Return [X, Y] of the center of cell containing provided text 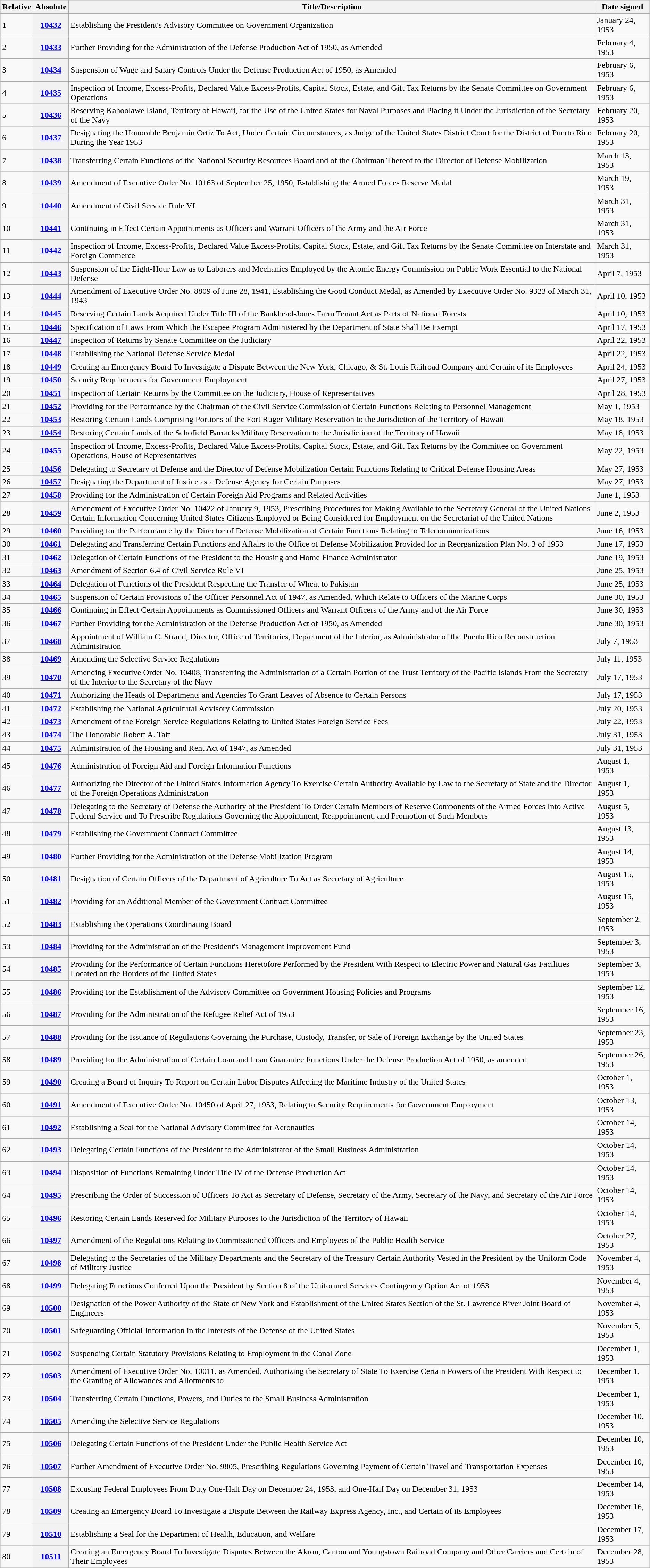
Further Providing for the Administration of the Defense Mobilization Program [332, 856]
September 23, 1953 [622, 1037]
36 [17, 623]
10460 [51, 531]
Restoring Certain Lands Reserved for Military Purposes to the Jurisdiction of the Territory of Hawaii [332, 1218]
Continuing in Effect Certain Appointments as Commissioned Officers and Warrant Officers of the Army and of the Air Force [332, 610]
65 [17, 1218]
10462 [51, 557]
10507 [51, 1466]
Inspection of Certain Returns by the Committee on the Judiciary, House of Representatives [332, 393]
10481 [51, 879]
Transferring Certain Functions of the National Security Resources Board and of the Chairman Thereof to the Director of Defense Mobilization [332, 160]
64 [17, 1195]
71 [17, 1353]
3 [17, 70]
10442 [51, 251]
10458 [51, 495]
10472 [51, 708]
Delegation of Certain Functions of the President to the Housing and Home Finance Administrator [332, 557]
10482 [51, 902]
33 [17, 584]
10 [17, 228]
June 19, 1953 [622, 557]
10474 [51, 735]
Providing for the Administration of Certain Loan and Loan Guarantee Functions Under the Defense Production Act of 1950, as amended [332, 1059]
December 28, 1953 [622, 1557]
Designation of Certain Officers of the Department of Agriculture To Act as Secretary of Agriculture [332, 879]
66 [17, 1241]
20 [17, 393]
10467 [51, 623]
10485 [51, 969]
April 7, 1953 [622, 273]
10432 [51, 25]
10487 [51, 1014]
Restoring Certain Lands Comprising Portions of the Fort Ruger Military Reservation to the Jurisdiction of the Territory of Hawaii [332, 420]
April 17, 1953 [622, 327]
Creating a Board of Inquiry To Report on Certain Labor Disputes Affecting the Maritime Industry of the United States [332, 1082]
10490 [51, 1082]
41 [17, 708]
March 19, 1953 [622, 183]
Suspension of Certain Provisions of the Officer Personnel Act of 1947, as Amended, Which Relate to Officers of the Marine Corps [332, 597]
Establishing the National Agricultural Advisory Commission [332, 708]
27 [17, 495]
Establishing the President's Advisory Committee on Government Organization [332, 25]
10478 [51, 811]
Excusing Federal Employees From Duty One-Half Day on December 24, 1953, and One-Half Day on December 31, 1953 [332, 1489]
Amendment of the Foreign Service Regulations Relating to United States Foreign Service Fees [332, 721]
24 [17, 451]
Further Amendment of Executive Order No. 9805, Prescribing Regulations Governing Payment of Certain Travel and Transportation Expenses [332, 1466]
Establishing a Seal for the Department of Health, Education, and Welfare [332, 1534]
10452 [51, 406]
Delegation of Functions of the President Respecting the Transfer of Wheat to Pakistan [332, 584]
Amendment of Civil Service Rule VI [332, 206]
10435 [51, 92]
April 24, 1953 [622, 367]
Absolute [51, 7]
10495 [51, 1195]
Providing for the Issuance of Regulations Governing the Purchase, Custody, Transfer, or Sale of Foreign Exchange by the United States [332, 1037]
Establishing the National Defense Service Medal [332, 354]
49 [17, 856]
Specification of Laws From Which the Escapee Program Administered by the Department of State Shall Be Exempt [332, 327]
Transferring Certain Functions, Powers, and Duties to the Small Business Administration [332, 1398]
October 1, 1953 [622, 1082]
53 [17, 947]
Restoring Certain Lands of the Schofield Barracks Military Reservation to the Jurisdiction of the Territory of Hawaii [332, 433]
26 [17, 482]
10477 [51, 788]
Designating the Department of Justice as a Defense Agency for Certain Purposes [332, 482]
10461 [51, 544]
51 [17, 902]
10465 [51, 597]
Delegating and Transferring Certain Functions and Affairs to the Office of Defense Mobilization Provided for in Reorganization Plan No. 3 of 1953 [332, 544]
February 4, 1953 [622, 47]
October 27, 1953 [622, 1241]
April 27, 1953 [622, 380]
10445 [51, 314]
Security Requirements for Government Employment [332, 380]
Establishing a Seal for the National Advisory Committee for Aeronautics [332, 1127]
79 [17, 1534]
25 [17, 468]
2 [17, 47]
56 [17, 1014]
75 [17, 1443]
10498 [51, 1263]
Amendment of Executive Order No. 10163 of September 25, 1950, Establishing the Armed Forces Reserve Medal [332, 183]
5 [17, 115]
Disposition of Functions Remaining Under Title IV of the Defense Production Act [332, 1172]
Amendment of Executive Order No. 8809 of June 28, 1941, Establishing the Good Conduct Medal, as Amended by Executive Order No. 9323 of March 31, 1943 [332, 296]
September 16, 1953 [622, 1014]
10503 [51, 1376]
August 13, 1953 [622, 833]
16 [17, 340]
Providing for the Administration of Certain Foreign Aid Programs and Related Activities [332, 495]
Administration of the Housing and Rent Act of 1947, as Amended [332, 748]
December 16, 1953 [622, 1511]
10475 [51, 748]
August 14, 1953 [622, 856]
10501 [51, 1331]
July 11, 1953 [622, 659]
April 28, 1953 [622, 393]
50 [17, 879]
June 17, 1953 [622, 544]
69 [17, 1308]
June 16, 1953 [622, 531]
10444 [51, 296]
10438 [51, 160]
Relative [17, 7]
45 [17, 766]
10476 [51, 766]
10494 [51, 1172]
37 [17, 641]
10497 [51, 1241]
32 [17, 571]
Providing for the Performance by the Chairman of the Civil Service Commission of Certain Functions Relating to Personnel Management [332, 406]
July 7, 1953 [622, 641]
Delegating Certain Functions of the President Under the Public Health Service Act [332, 1443]
8 [17, 183]
14 [17, 314]
10506 [51, 1443]
10509 [51, 1511]
Amendment of Executive Order No. 10450 of April 27, 1953, Relating to Security Requirements for Government Employment [332, 1104]
30 [17, 544]
73 [17, 1398]
Safeguarding Official Information in the Interests of the Defense of the United States [332, 1331]
Administration of Foreign Aid and Foreign Information Functions [332, 766]
54 [17, 969]
47 [17, 811]
June 1, 1953 [622, 495]
10471 [51, 695]
10480 [51, 856]
10464 [51, 584]
10489 [51, 1059]
Suspension of Wage and Salary Controls Under the Defense Production Act of 1950, as Amended [332, 70]
22 [17, 420]
10493 [51, 1150]
September 12, 1953 [622, 992]
Delegating to Secretary of Defense and the Director of Defense Mobilization Certain Functions Relating to Critical Defense Housing Areas [332, 468]
10446 [51, 327]
10448 [51, 354]
10492 [51, 1127]
74 [17, 1421]
10457 [51, 482]
August 5, 1953 [622, 811]
72 [17, 1376]
Amendment of the Regulations Relating to Commissioned Officers and Employees of the Public Health Service [332, 1241]
76 [17, 1466]
October 13, 1953 [622, 1104]
7 [17, 160]
6 [17, 138]
21 [17, 406]
13 [17, 296]
10454 [51, 433]
10491 [51, 1104]
September 26, 1953 [622, 1059]
23 [17, 433]
34 [17, 597]
Establishing the Government Contract Committee [332, 833]
28 [17, 513]
10440 [51, 206]
80 [17, 1557]
55 [17, 992]
10441 [51, 228]
11 [17, 251]
57 [17, 1037]
10450 [51, 380]
10451 [51, 393]
Amendment of Section 6.4 of Civil Service Rule VI [332, 571]
Continuing in Effect Certain Appointments as Officers and Warrant Officers of the Army and the Air Force [332, 228]
September 2, 1953 [622, 924]
10484 [51, 947]
10500 [51, 1308]
52 [17, 924]
1 [17, 25]
Suspending Certain Statutory Provisions Relating to Employment in the Canal Zone [332, 1353]
10510 [51, 1534]
10496 [51, 1218]
10449 [51, 367]
Providing for the Performance by the Director of Defense Mobilization of Certain Functions Relating to Telecommunications [332, 531]
9 [17, 206]
10456 [51, 468]
June 2, 1953 [622, 513]
59 [17, 1082]
43 [17, 735]
67 [17, 1263]
38 [17, 659]
10470 [51, 677]
10473 [51, 721]
May 1, 1953 [622, 406]
4 [17, 92]
December 14, 1953 [622, 1489]
10504 [51, 1398]
Providing for the Establishment of the Advisory Committee on Government Housing Policies and Programs [332, 992]
10439 [51, 183]
Delegating Certain Functions of the President to the Administrator of the Small Business Administration [332, 1150]
31 [17, 557]
48 [17, 833]
10508 [51, 1489]
15 [17, 327]
10468 [51, 641]
61 [17, 1127]
July 20, 1953 [622, 708]
10459 [51, 513]
November 5, 1953 [622, 1331]
10437 [51, 138]
10511 [51, 1557]
Providing for the Administration of the Refugee Relief Act of 1953 [332, 1014]
Establishing the Operations Coordinating Board [332, 924]
10479 [51, 833]
Date signed [622, 7]
10443 [51, 273]
Title/Description [332, 7]
10434 [51, 70]
42 [17, 721]
Inspection of Returns by Senate Committee on the Judiciary [332, 340]
10463 [51, 571]
10505 [51, 1421]
10455 [51, 451]
18 [17, 367]
78 [17, 1511]
58 [17, 1059]
March 13, 1953 [622, 160]
Creating an Emergency Board To Investigate a Dispute Between the Railway Express Agency, Inc., and Certain of its Employees [332, 1511]
Reserving Certain Lands Acquired Under Title III of the Bankhead-Jones Farm Tenant Act as Parts of National Forests [332, 314]
62 [17, 1150]
10466 [51, 610]
63 [17, 1172]
10469 [51, 659]
Delegating Functions Conferred Upon the President by Section 8 of the Uniformed Services Contingency Option Act of 1953 [332, 1286]
10433 [51, 47]
The Honorable Robert A. Taft [332, 735]
46 [17, 788]
77 [17, 1489]
10453 [51, 420]
17 [17, 354]
39 [17, 677]
19 [17, 380]
60 [17, 1104]
January 24, 1953 [622, 25]
Authorizing the Heads of Departments and Agencies To Grant Leaves of Absence to Certain Persons [332, 695]
12 [17, 273]
10499 [51, 1286]
10502 [51, 1353]
29 [17, 531]
10488 [51, 1037]
Providing for the Administration of the President's Management Improvement Fund [332, 947]
Providing for an Additional Member of the Government Contract Committee [332, 902]
68 [17, 1286]
July 22, 1953 [622, 721]
10486 [51, 992]
35 [17, 610]
May 22, 1953 [622, 451]
December 17, 1953 [622, 1534]
44 [17, 748]
10483 [51, 924]
70 [17, 1331]
10447 [51, 340]
40 [17, 695]
Creating an Emergency Board To Investigate a Dispute Between the New York, Chicago, & St. Louis Railroad Company and Certain of its Employees [332, 367]
10436 [51, 115]
